Find where the given text appears and provide that cell's center as (X, Y) coordinate. 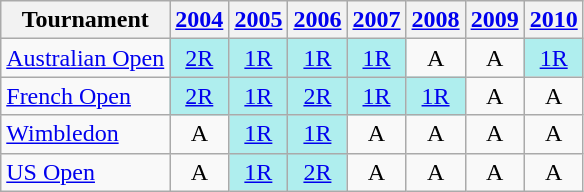
Wimbledon (86, 134)
2009 (494, 20)
2007 (376, 20)
US Open (86, 172)
2006 (318, 20)
2005 (258, 20)
2004 (200, 20)
French Open (86, 96)
2008 (436, 20)
2010 (554, 20)
Tournament (86, 20)
Australian Open (86, 58)
